Locate the cell with the specified text and output its [X, Y] center coordinate. 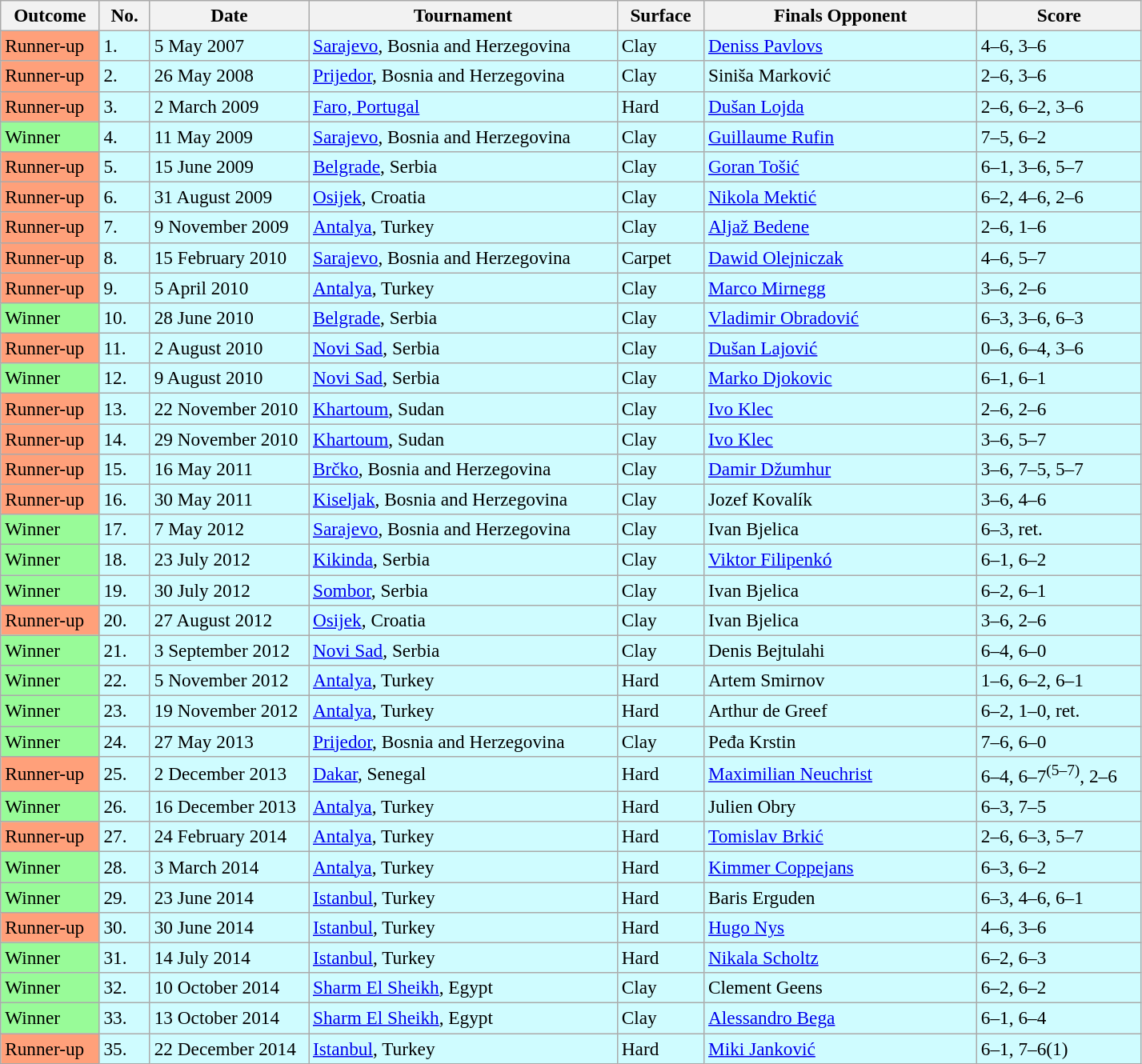
Miki Janković [840, 1048]
2–6, 2–6 [1059, 408]
Clement Geens [840, 988]
6–3, 7–5 [1059, 806]
23. [125, 710]
Artem Smirnov [840, 680]
2 December 2013 [229, 774]
2–6, 3–6 [1059, 76]
3. [125, 106]
Nikala Scholtz [840, 958]
7–5, 6–2 [1059, 136]
13. [125, 408]
3 March 2014 [229, 866]
6–1, 6–1 [1059, 378]
Maximilian Neuchrist [840, 774]
6–1, 6–2 [1059, 559]
4–6, 5–7 [1059, 258]
Dakar, Senegal [463, 774]
11. [125, 348]
Denis Bejtulahi [840, 650]
Kimmer Coppejans [840, 866]
26. [125, 806]
3–6, 7–5, 5–7 [1059, 469]
2–6, 6–3, 5–7 [1059, 837]
30. [125, 927]
27 May 2013 [229, 741]
17. [125, 530]
Tomislav Brkić [840, 837]
14 July 2014 [229, 958]
Julien Obry [840, 806]
32. [125, 988]
19 November 2012 [229, 710]
23 June 2014 [229, 897]
22 November 2010 [229, 408]
Hugo Nys [840, 927]
22. [125, 680]
6–3, ret. [1059, 530]
Nikola Mektić [840, 197]
2–6, 1–6 [1059, 227]
15 June 2009 [229, 166]
24 February 2014 [229, 837]
Guillaume Rufin [840, 136]
Siniša Marković [840, 76]
Peđa Krstin [840, 741]
Brčko, Bosnia and Herzegovina [463, 469]
Sombor, Serbia [463, 590]
5 April 2010 [229, 287]
No. [125, 15]
15 February 2010 [229, 258]
6–3, 6–2 [1059, 866]
22 December 2014 [229, 1048]
26 May 2008 [229, 76]
Vladimir Obradović [840, 318]
18. [125, 559]
15. [125, 469]
12. [125, 378]
16 December 2013 [229, 806]
27 August 2012 [229, 620]
35. [125, 1048]
11 May 2009 [229, 136]
31. [125, 958]
8. [125, 258]
1. [125, 46]
5 November 2012 [229, 680]
Score [1059, 15]
Dušan Lajović [840, 348]
Damir Džumhur [840, 469]
31 August 2009 [229, 197]
16. [125, 499]
Deniss Pavlovs [840, 46]
21. [125, 650]
6–3, 3–6, 6–3 [1059, 318]
29. [125, 897]
0–6, 6–4, 3–6 [1059, 348]
Aljaž Bedene [840, 227]
Date [229, 15]
6–4, 6–7(5–7), 2–6 [1059, 774]
10 October 2014 [229, 988]
Marco Mirnegg [840, 287]
30 June 2014 [229, 927]
Dawid Olejniczak [840, 258]
9 August 2010 [229, 378]
6–2, 6–1 [1059, 590]
14. [125, 438]
3 September 2012 [229, 650]
24. [125, 741]
1–6, 6–2, 6–1 [1059, 680]
30 May 2011 [229, 499]
6–2, 6–2 [1059, 988]
Carpet [660, 258]
28. [125, 866]
25. [125, 774]
Tournament [463, 15]
6–2, 6–3 [1059, 958]
Viktor Filipenkó [840, 559]
Surface [660, 15]
20. [125, 620]
9. [125, 287]
Dušan Lojda [840, 106]
2 August 2010 [229, 348]
Goran Tošić [840, 166]
23 July 2012 [229, 559]
9 November 2009 [229, 227]
Finals Opponent [840, 15]
4. [125, 136]
13 October 2014 [229, 1018]
19. [125, 590]
Alessandro Bega [840, 1018]
6. [125, 197]
6–2, 1–0, ret. [1059, 710]
6–2, 4–6, 2–6 [1059, 197]
6–1, 6–4 [1059, 1018]
Kikinda, Serbia [463, 559]
2. [125, 76]
33. [125, 1018]
5. [125, 166]
3–6, 5–7 [1059, 438]
7 May 2012 [229, 530]
3–6, 4–6 [1059, 499]
16 May 2011 [229, 469]
6–3, 4–6, 6–1 [1059, 897]
7–6, 6–0 [1059, 741]
Baris Erguden [840, 897]
28 June 2010 [229, 318]
27. [125, 837]
Arthur de Greef [840, 710]
Outcome [50, 15]
10. [125, 318]
7. [125, 227]
6–4, 6–0 [1059, 650]
6–1, 3–6, 5–7 [1059, 166]
5 May 2007 [229, 46]
30 July 2012 [229, 590]
Kiseljak, Bosnia and Herzegovina [463, 499]
2 March 2009 [229, 106]
29 November 2010 [229, 438]
2–6, 6–2, 3–6 [1059, 106]
Jozef Kovalík [840, 499]
Marko Djokovic [840, 378]
Faro, Portugal [463, 106]
6–1, 7–6(1) [1059, 1048]
